Output the [x, y] coordinate of the center of the cell containing the given text.  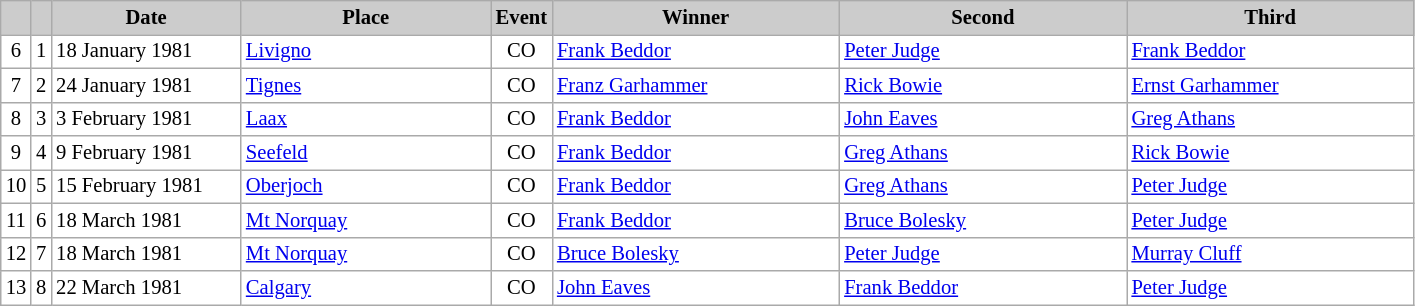
Seefeld [366, 153]
Laax [366, 119]
Oberjoch [366, 186]
3 [41, 119]
Calgary [366, 287]
Murray Cluff [1270, 254]
9 February 1981 [146, 153]
15 February 1981 [146, 186]
11 [16, 220]
13 [16, 287]
Date [146, 17]
Ernst Garhammer [1270, 85]
18 January 1981 [146, 51]
Event [522, 17]
Second [982, 17]
Winner [696, 17]
3 February 1981 [146, 119]
2 [41, 85]
24 January 1981 [146, 85]
22 March 1981 [146, 287]
9 [16, 153]
Livigno [366, 51]
Tignes [366, 85]
12 [16, 254]
4 [41, 153]
Franz Garhammer [696, 85]
1 [41, 51]
5 [41, 186]
Third [1270, 17]
10 [16, 186]
Place [366, 17]
